Find where the given text appears and provide that cell's center as [X, Y] coordinate. 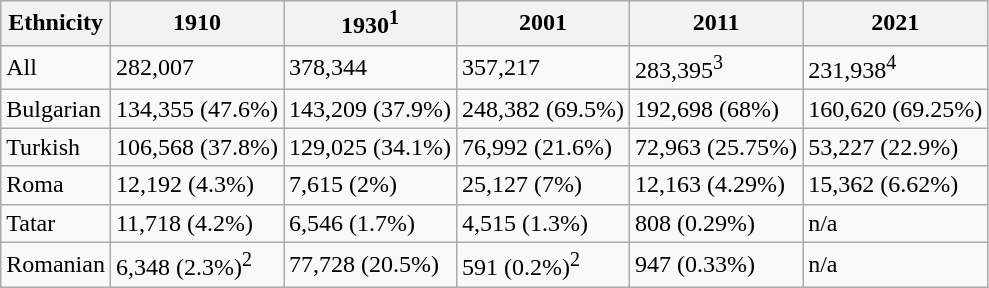
1910 [196, 24]
All [56, 68]
143,209 (37.9%) [370, 109]
7,615 (2%) [370, 185]
248,382 (69.5%) [544, 109]
2011 [716, 24]
106,568 (37.8%) [196, 147]
357,217 [544, 68]
53,227 (22.9%) [896, 147]
808 (0.29%) [716, 223]
6,348 (2.3%)2 [196, 264]
134,355 (47.6%) [196, 109]
25,127 (7%) [544, 185]
4,515 (1.3%) [544, 223]
2001 [544, 24]
Tatar [56, 223]
2021 [896, 24]
591 (0.2%)2 [544, 264]
11,718 (4.2%) [196, 223]
77,728 (20.5%) [370, 264]
Bulgarian [56, 109]
12,192 (4.3%) [196, 185]
378,344 [370, 68]
72,963 (25.75%) [716, 147]
283,3953 [716, 68]
Turkish [56, 147]
12,163 (4.29%) [716, 185]
Roma [56, 185]
129,025 (34.1%) [370, 147]
282,007 [196, 68]
15,362 (6.62%) [896, 185]
Romanian [56, 264]
947 (0.33%) [716, 264]
Ethnicity [56, 24]
19301 [370, 24]
76,992 (21.6%) [544, 147]
192,698 (68%) [716, 109]
160,620 (69.25%) [896, 109]
231,9384 [896, 68]
6,546 (1.7%) [370, 223]
